Pinpoint the cell where the given text exists, returning its (x, y) midpoint coordinate. 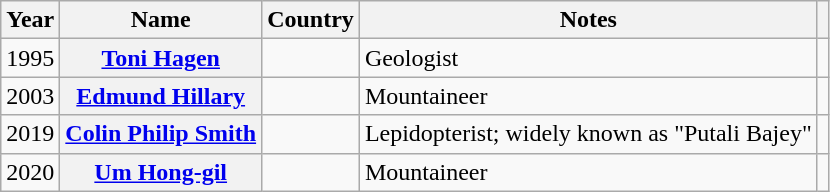
Country (311, 20)
Toni Hagen (161, 58)
2020 (30, 172)
Notes (588, 20)
Edmund Hillary (161, 96)
Name (161, 20)
Um Hong-gil (161, 172)
Year (30, 20)
Lepidopterist; widely known as "Putali Bajey" (588, 134)
Geologist (588, 58)
2003 (30, 96)
Colin Philip Smith (161, 134)
2019 (30, 134)
1995 (30, 58)
